Find where the given text appears and provide that cell's center as [X, Y] coordinate. 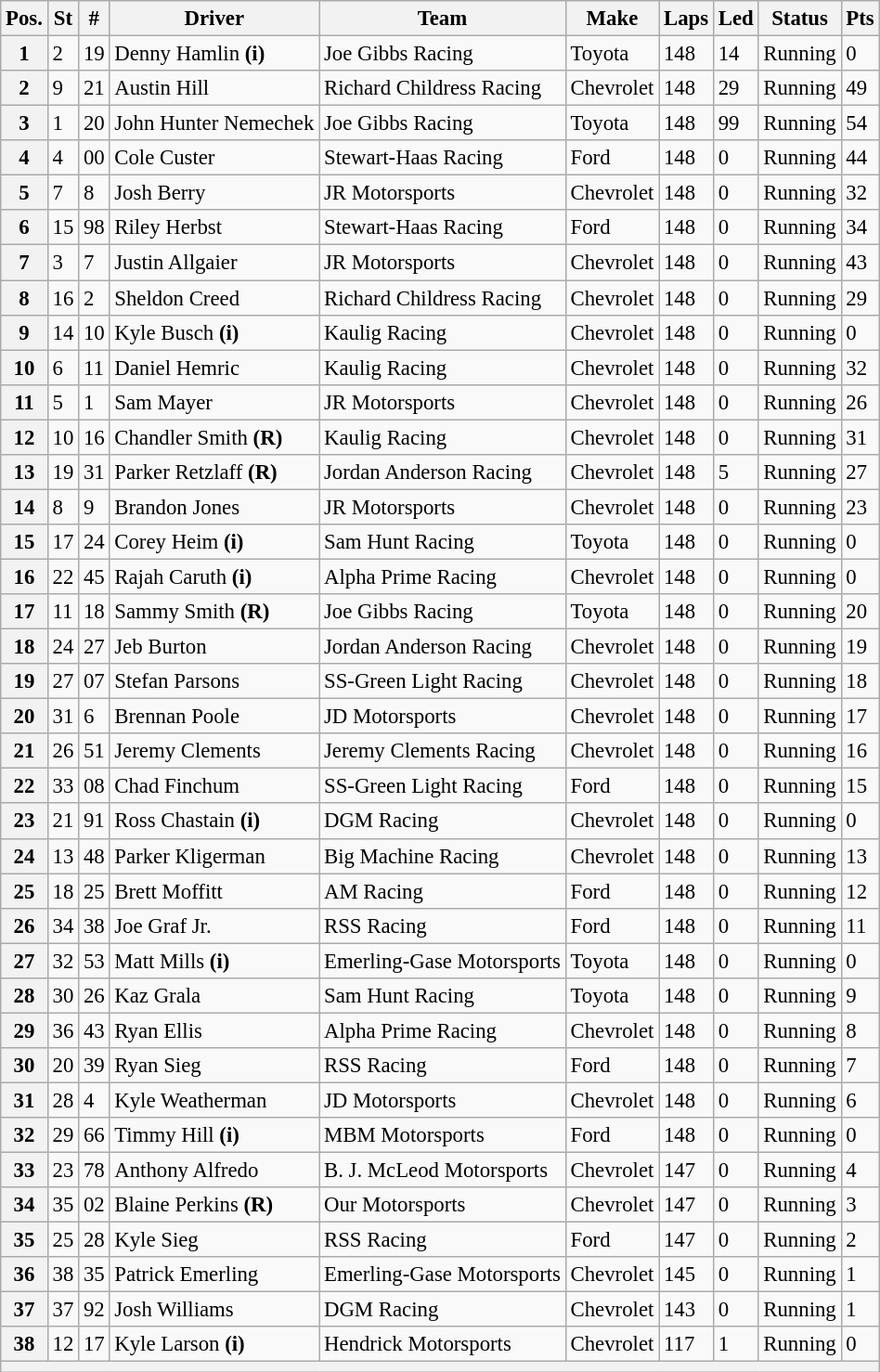
Ryan Ellis [214, 1030]
Brandon Jones [214, 507]
98 [95, 227]
Brennan Poole [214, 717]
Kyle Weatherman [214, 1100]
Joe Graf Jr. [214, 925]
St [63, 19]
Ross Chastain (i) [214, 822]
49 [860, 88]
Stefan Parsons [214, 681]
Jeremy Clements [214, 751]
45 [95, 576]
Ryan Sieg [214, 1066]
Josh Williams [214, 1310]
# [95, 19]
Kaz Grala [214, 996]
Laps [687, 19]
Status [800, 19]
39 [95, 1066]
44 [860, 158]
MBM Motorsports [443, 1135]
07 [95, 681]
Chad Finchum [214, 786]
Hendrick Motorsports [443, 1345]
Kyle Larson (i) [214, 1345]
Chandler Smith (R) [214, 437]
AM Racing [443, 891]
Pos. [24, 19]
Patrick Emerling [214, 1275]
Sam Mayer [214, 402]
53 [95, 961]
02 [95, 1205]
Austin Hill [214, 88]
Parker Retzlaff (R) [214, 472]
08 [95, 786]
117 [687, 1345]
00 [95, 158]
66 [95, 1135]
Led [735, 19]
Make [612, 19]
Timmy Hill (i) [214, 1135]
99 [735, 123]
143 [687, 1310]
78 [95, 1171]
Rajah Caruth (i) [214, 576]
Jeb Burton [214, 647]
Sheldon Creed [214, 298]
Cole Custer [214, 158]
Big Machine Racing [443, 856]
54 [860, 123]
Pts [860, 19]
Team [443, 19]
Justin Allgaier [214, 263]
Parker Kligerman [214, 856]
91 [95, 822]
Blaine Perkins (R) [214, 1205]
B. J. McLeod Motorsports [443, 1171]
Driver [214, 19]
48 [95, 856]
Daniel Hemric [214, 368]
Brett Moffitt [214, 891]
Riley Herbst [214, 227]
Sammy Smith (R) [214, 612]
51 [95, 751]
Josh Berry [214, 193]
Jeremy Clements Racing [443, 751]
145 [687, 1275]
92 [95, 1310]
Kyle Busch (i) [214, 332]
John Hunter Nemechek [214, 123]
Our Motorsports [443, 1205]
Denny Hamlin (i) [214, 54]
Anthony Alfredo [214, 1171]
Matt Mills (i) [214, 961]
Kyle Sieg [214, 1240]
Corey Heim (i) [214, 542]
